Detect which cell encompasses the target text, then output its [X, Y] center coordinate. 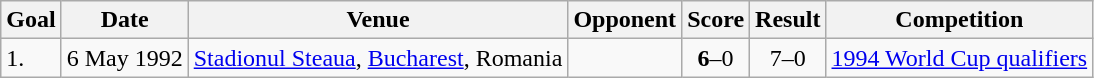
Stadionul Steaua, Bucharest, Romania [378, 58]
Date [124, 20]
Goal [31, 20]
1. [31, 58]
Venue [378, 20]
6–0 [716, 58]
Score [716, 20]
Competition [960, 20]
1994 World Cup qualifiers [960, 58]
Opponent [625, 20]
Result [788, 20]
6 May 1992 [124, 58]
7–0 [788, 58]
